For the text-containing cell, return its midpoint in [x, y] coordinate format. 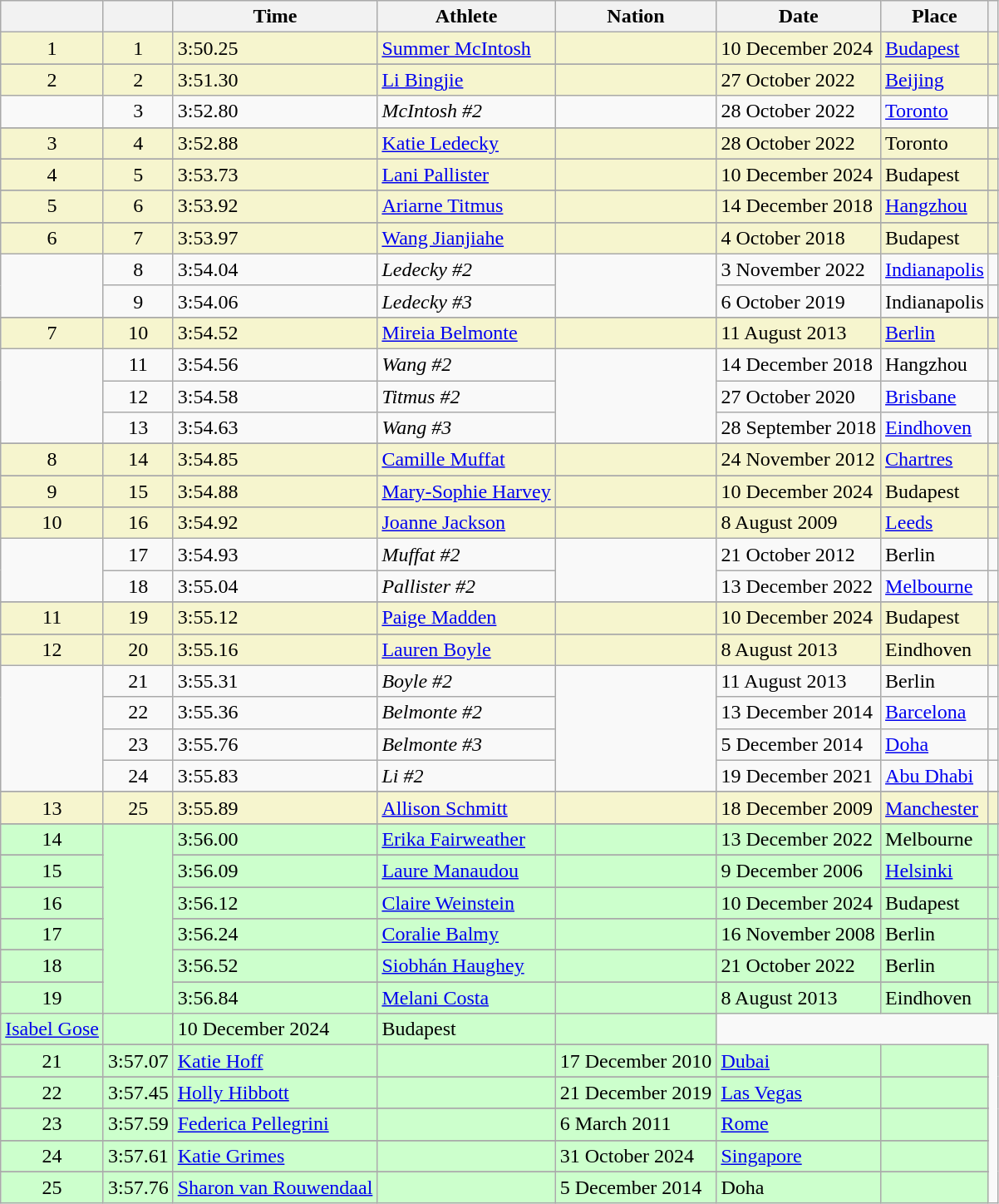
24 November 2012 [799, 460]
Lani Pallister [466, 175]
Li #2 [466, 776]
Helsinki [935, 871]
3:57.61 [138, 1156]
6 October 2019 [799, 301]
21 October 2022 [799, 966]
Lauren Boyle [466, 649]
Paige Madden [466, 618]
Las Vegas [799, 1093]
Isabel Gose [52, 1029]
Siobhán Haughey [466, 966]
Camille Muffat [466, 460]
20 [138, 649]
3:56.09 [275, 871]
Li Bingjie [466, 80]
Joanne Jackson [466, 523]
Katie Hoff [275, 1061]
3:56.00 [275, 839]
Athlete [466, 17]
3:56.52 [275, 966]
8 August 2009 [799, 523]
28 September 2018 [799, 428]
Time [275, 17]
Belmonte #3 [466, 744]
3:56.12 [275, 902]
McIntosh #2 [466, 111]
Titmus #2 [466, 397]
3:50.25 [275, 48]
Beijing [935, 80]
18 December 2009 [799, 807]
Pallister #2 [466, 586]
3:56.24 [275, 935]
Leeds [935, 523]
3:57.45 [138, 1093]
3:55.16 [275, 649]
Ariarne Titmus [466, 206]
Melani Costa [466, 998]
Laure Manaudou [466, 871]
3:54.63 [275, 428]
13 December 2014 [799, 713]
Mary-Sophie Harvey [466, 491]
27 October 2020 [799, 397]
Katie Ledecky [466, 143]
3:54.92 [275, 523]
Allison Schmitt [466, 807]
3:57.07 [138, 1061]
Wang #3 [466, 428]
Manchester [935, 807]
3:57.76 [138, 1187]
Place [935, 17]
Claire Weinstein [466, 902]
3:54.04 [275, 269]
3:54.06 [275, 301]
Ledecky #3 [466, 301]
Barcelona [935, 713]
Singapore [799, 1156]
3:54.85 [275, 460]
21 October 2012 [799, 555]
3:53.73 [275, 175]
Mireia Belmonte [466, 333]
Holly Hibbott [275, 1093]
3:57.59 [138, 1124]
3:54.56 [275, 364]
3:55.12 [275, 618]
Brisbane [935, 397]
Erika Fairweather [466, 839]
31 October 2024 [636, 1156]
17 December 2010 [636, 1061]
Boyle #2 [466, 681]
6 March 2011 [636, 1124]
3:54.88 [275, 491]
Sharon van Rouwendaal [275, 1187]
3:56.84 [275, 998]
Date [799, 17]
Coralie Balmy [466, 935]
3:55.89 [275, 807]
3:52.88 [275, 143]
3:54.93 [275, 555]
4 October 2018 [799, 238]
Rome [799, 1124]
Nation [636, 17]
3:54.52 [275, 333]
16 November 2008 [799, 935]
21 December 2019 [636, 1093]
3:53.92 [275, 206]
Dubai [799, 1061]
Summer McIntosh [466, 48]
9 December 2006 [799, 871]
3:52.80 [275, 111]
Federica Pellegrini [275, 1124]
Ledecky #2 [466, 269]
Belmonte #2 [466, 713]
3 November 2022 [799, 269]
3:55.31 [275, 681]
Wang #2 [466, 364]
3:55.83 [275, 776]
3:51.30 [275, 80]
3:54.58 [275, 397]
Abu Dhabi [935, 776]
3:53.97 [275, 238]
3:55.04 [275, 586]
Katie Grimes [275, 1156]
Muffat #2 [466, 555]
Chartres [935, 460]
19 December 2021 [799, 776]
Wang Jianjiahe [466, 238]
3:55.76 [275, 744]
3:55.36 [275, 713]
27 October 2022 [799, 80]
